Output the [X, Y] coordinate of the center of the cell containing the given text.  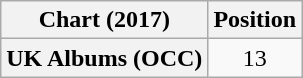
Position [255, 20]
Chart (2017) [104, 20]
UK Albums (OCC) [104, 58]
13 [255, 58]
